Output the [X, Y] coordinate of the center of the cell containing the given text.  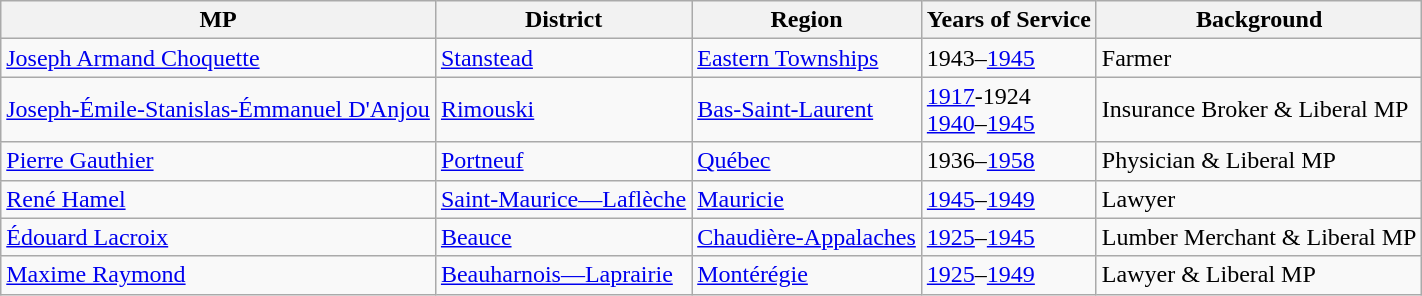
MP [218, 20]
Eastern Townships [807, 58]
Mauricie [807, 199]
Region [807, 20]
Physician & Liberal MP [1259, 161]
Maxime Raymond [218, 275]
1925–1945 [1008, 237]
Lawyer & Liberal MP [1259, 275]
Background [1259, 20]
Beauharnois—Laprairie [563, 275]
Years of Service [1008, 20]
Joseph Armand Choquette [218, 58]
Chaudière-Appalaches [807, 237]
1936–1958 [1008, 161]
Pierre Gauthier [218, 161]
1917-19241940–1945 [1008, 110]
René Hamel [218, 199]
Lawyer [1259, 199]
Portneuf [563, 161]
Lumber Merchant & Liberal MP [1259, 237]
1943–1945 [1008, 58]
Beauce [563, 237]
Québec [807, 161]
Montérégie [807, 275]
Rimouski [563, 110]
1925–1949 [1008, 275]
Saint-Maurice—Laflèche [563, 199]
Stanstead [563, 58]
Édouard Lacroix [218, 237]
Insurance Broker & Liberal MP [1259, 110]
District [563, 20]
1945–1949 [1008, 199]
Bas-Saint-Laurent [807, 110]
Joseph-Émile-Stanislas-Émmanuel D'Anjou [218, 110]
Farmer [1259, 58]
